Find where the given text appears and provide that cell's center as (x, y) coordinate. 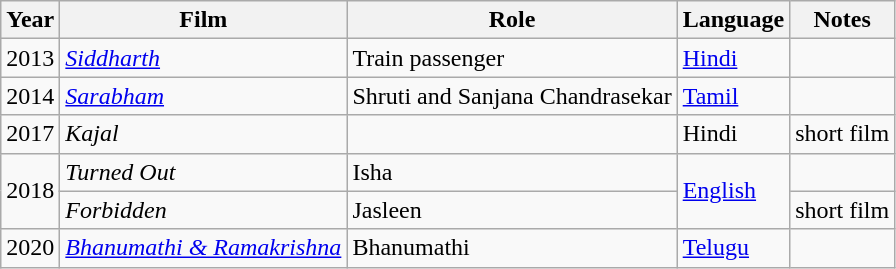
Shruti and Sanjana Chandrasekar (512, 96)
2020 (30, 248)
2017 (30, 134)
Language (733, 20)
Notes (842, 20)
Bhanumathi & Ramakrishna (204, 248)
Year (30, 20)
Jasleen (512, 210)
English (733, 191)
Isha (512, 172)
Role (512, 20)
2013 (30, 58)
Train passenger (512, 58)
2014 (30, 96)
Sarabham (204, 96)
Bhanumathi (512, 248)
Kajal (204, 134)
Film (204, 20)
Tamil (733, 96)
Telugu (733, 248)
Turned Out (204, 172)
Siddharth (204, 58)
Forbidden (204, 210)
2018 (30, 191)
